Provide the [X, Y] coordinate of the cell's center where the given text is located.  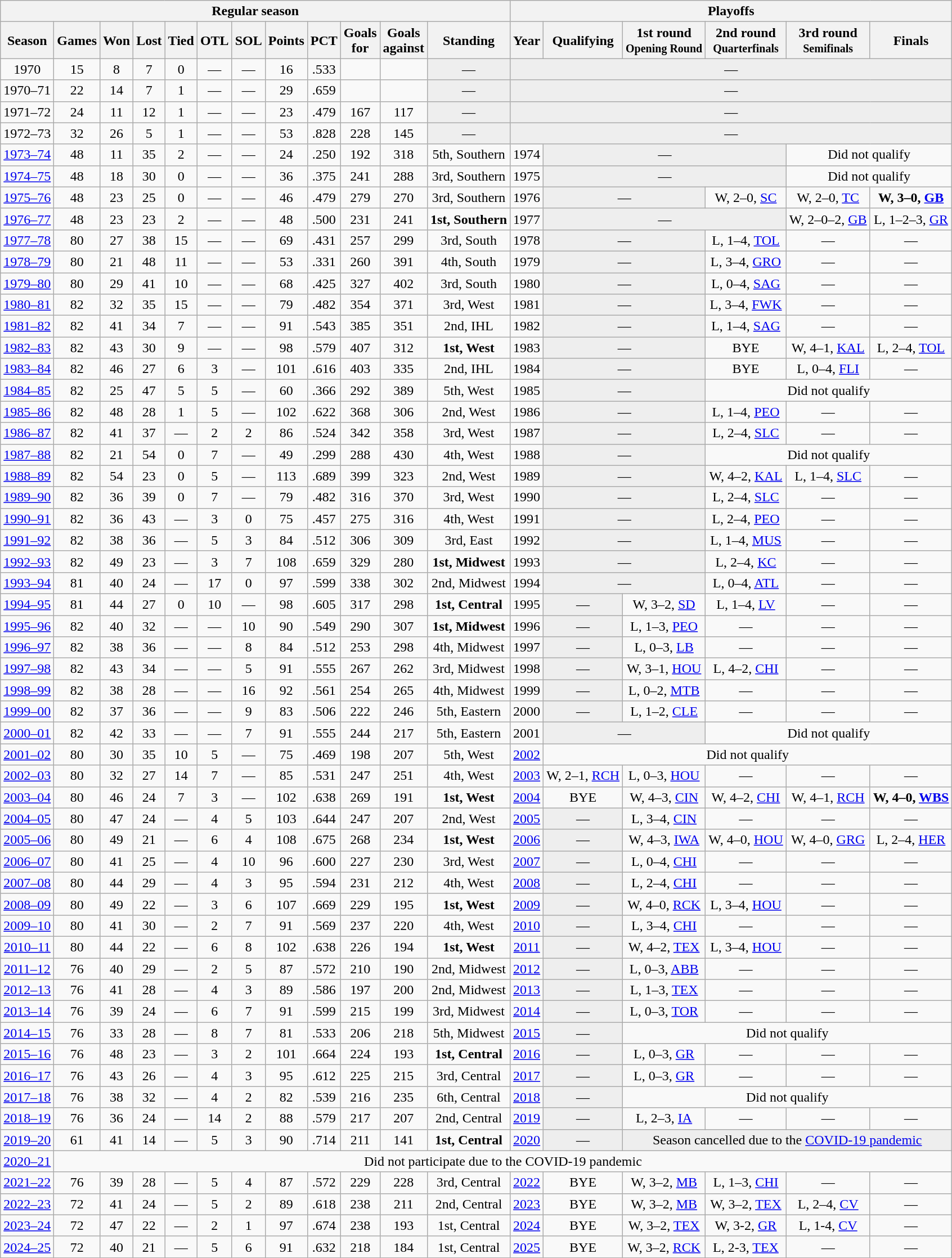
216 [360, 1097]
302 [403, 583]
2017 [527, 1076]
.828 [324, 133]
2024 [527, 1225]
206 [360, 1033]
W, 3–2, SD [664, 604]
267 [360, 669]
2022–23 [27, 1204]
358 [403, 433]
W, 4–2, TEX [664, 947]
L, 3–4, GRO [746, 262]
1982 [527, 326]
5th, Midwest [468, 1033]
L, 2–4, TOL [911, 348]
246 [403, 712]
Playoffs [731, 11]
Tied [181, 41]
2008–09 [27, 904]
253 [360, 648]
323 [403, 476]
3rd roundSemifinals [828, 41]
1970–71 [27, 91]
391 [403, 262]
W, 4–0, WBS [911, 797]
.586 [324, 990]
307 [403, 626]
.675 [324, 840]
86 [286, 433]
1979–80 [27, 283]
68 [286, 283]
L, 0–3, LB [664, 648]
.632 [324, 1247]
83 [286, 712]
192 [360, 155]
Standing [468, 41]
.714 [324, 1140]
312 [403, 348]
.644 [324, 819]
1981 [527, 305]
2018 [527, 1097]
18 [117, 176]
.299 [324, 455]
1974 [527, 155]
85 [286, 776]
L, 2–4, HER [911, 840]
1975–76 [27, 197]
1993–94 [27, 583]
L, 1–4, LV [746, 604]
2009 [527, 904]
430 [403, 455]
W, 2–0, SC [746, 197]
2002–03 [27, 776]
368 [360, 412]
292 [360, 390]
W, 2–1, RCH [583, 776]
1997–98 [27, 669]
L, 2–4, CV [828, 1204]
309 [403, 540]
2013–14 [27, 1012]
.600 [324, 861]
1997 [527, 648]
1996–97 [27, 648]
1980 [527, 283]
PCT [324, 41]
L, 1–4, SLC [828, 476]
2014 [527, 1012]
1996 [527, 626]
L, 2-3, TEX [746, 1247]
Did not participate due to the COVID-19 pandemic [503, 1161]
354 [360, 305]
195 [403, 904]
1980–81 [27, 305]
1998–99 [27, 690]
197 [360, 990]
2018–19 [27, 1118]
.524 [324, 433]
12 [149, 112]
.425 [324, 283]
.616 [324, 369]
1985 [527, 390]
L, 0–2, MTB [664, 690]
212 [403, 883]
265 [403, 690]
220 [403, 925]
1988 [527, 455]
1993 [527, 561]
230 [403, 861]
269 [360, 797]
2007 [527, 861]
2007–08 [27, 883]
W, 3–1, HOU [664, 669]
L, 3–4, CIN [664, 819]
2011 [527, 947]
1981–82 [27, 326]
.250 [324, 155]
L, 1–4, MUS [746, 540]
403 [360, 369]
W, 4–0, HOU [746, 840]
113 [286, 476]
1986 [527, 412]
254 [360, 690]
3rd, East [468, 540]
117 [403, 112]
2024–25 [27, 1247]
W, 4–2, KAL [746, 476]
.331 [324, 262]
L, 0–3, TOR [664, 1012]
88 [286, 1118]
OTL [214, 41]
268 [360, 840]
279 [360, 197]
W, 4–2, CHI [746, 797]
2001–02 [27, 754]
W, 4–1, RCH [828, 797]
2015–16 [27, 1054]
234 [403, 840]
1999–00 [27, 712]
Season cancelled due to the COVID-19 pandemic [788, 1140]
W, 4–1, KAL [828, 348]
1998 [527, 669]
L, 0–4, ATL [746, 583]
.561 [324, 690]
1994 [527, 583]
244 [360, 733]
1989 [527, 476]
.531 [324, 776]
251 [403, 776]
1987–88 [27, 455]
W, 3-2, GR [746, 1225]
.669 [324, 904]
257 [360, 240]
2023 [527, 1204]
W, 3–0, GB [911, 197]
L, 1–2, CLE [664, 712]
2019 [527, 1118]
Points [286, 41]
2017–18 [27, 1097]
1999 [527, 690]
329 [360, 561]
1978 [527, 240]
60 [286, 390]
335 [403, 369]
W, 4–0, GRG [828, 840]
L, 1–3, PEO [664, 626]
338 [360, 583]
L, 2–4, PEO [746, 519]
2010 [527, 925]
351 [403, 326]
42 [117, 733]
W, 4–3, CIN [664, 797]
318 [403, 155]
198 [360, 754]
Qualifying [583, 41]
L, 1–4, TOL [746, 240]
290 [360, 626]
.549 [324, 626]
L, 1–3, CHI [746, 1183]
2013 [527, 990]
227 [360, 861]
2006 [527, 840]
226 [360, 947]
407 [360, 348]
.457 [324, 519]
2010–11 [27, 947]
.469 [324, 754]
.569 [324, 925]
1990–91 [27, 519]
L, 1–2–3, GR [911, 219]
270 [403, 197]
262 [403, 669]
Lost [149, 41]
237 [360, 925]
167 [360, 112]
2025 [527, 1247]
.366 [324, 390]
2012 [527, 968]
L, 0–3, HOU [664, 776]
191 [403, 797]
1984 [527, 369]
2004 [527, 797]
1979 [527, 262]
L, 0–4, FLI [828, 369]
224 [360, 1054]
1973–74 [27, 155]
1992–93 [27, 561]
2003 [527, 776]
SOL [249, 41]
2002 [527, 754]
103 [286, 819]
1983–84 [27, 369]
1977–78 [27, 240]
1995 [527, 604]
Goalsfor [360, 41]
6th, Central [468, 1097]
Season [27, 41]
402 [403, 283]
L, 1-4, CV [828, 1225]
141 [403, 1140]
.375 [324, 176]
2008 [527, 883]
L, 2–4, CHI [664, 883]
.543 [324, 326]
327 [360, 283]
.612 [324, 1076]
1977 [527, 219]
L, 0–4, SAG [746, 283]
2020 [527, 1140]
.622 [324, 412]
1986–87 [27, 433]
.674 [324, 1225]
342 [360, 433]
W, 2–0–2, GB [828, 219]
W, 3–2, RCK [664, 1247]
222 [360, 712]
4th, South [468, 262]
Goalsagainst [403, 41]
Won [117, 41]
2019–20 [27, 1140]
1972–73 [27, 133]
399 [360, 476]
1982–83 [27, 348]
Year [527, 41]
.664 [324, 1054]
1992 [527, 540]
5th, Southern [468, 155]
2005–06 [27, 840]
L, 4–2, CHI [746, 669]
2001 [527, 733]
2003–04 [27, 797]
.689 [324, 476]
W, 2–0, TC [828, 197]
385 [360, 326]
194 [403, 947]
2005 [527, 819]
2015 [527, 1033]
2009–10 [27, 925]
L, 0–4, CHI [664, 861]
260 [360, 262]
96 [286, 861]
210 [360, 968]
1991 [527, 519]
280 [403, 561]
L, 1–4, SAG [746, 326]
.594 [324, 883]
2000 [527, 712]
1987 [527, 433]
1970 [27, 69]
69 [286, 240]
2004–05 [27, 819]
2006–07 [27, 861]
L, 3–4, CHI [664, 925]
Finals [911, 41]
200 [403, 990]
92 [286, 690]
1991–92 [27, 540]
L, 3–4, FWK [746, 305]
275 [360, 519]
1st, Southern [468, 219]
2012–13 [27, 990]
1983 [527, 348]
2016 [527, 1054]
371 [403, 305]
1994–95 [27, 604]
Games [77, 41]
L, 2–4, KC [746, 561]
2011–12 [27, 968]
1976 [527, 197]
.500 [324, 219]
L, 1–4, PEO [746, 412]
317 [360, 604]
2nd roundQuarterfinals [746, 41]
1975 [527, 176]
2023–24 [27, 1225]
.506 [324, 712]
1st roundOpening Round [664, 41]
2021–22 [27, 1183]
1995–96 [27, 626]
235 [403, 1097]
1985–86 [27, 412]
1978–79 [27, 262]
145 [403, 133]
W, 4–3, IWA [664, 840]
225 [360, 1076]
.431 [324, 240]
389 [403, 390]
2016–17 [27, 1076]
2022 [527, 1183]
190 [403, 968]
370 [403, 497]
.539 [324, 1097]
L, 1–3, TEX [664, 990]
1984–85 [27, 390]
299 [403, 240]
L, 2–3, IA [664, 1118]
1990 [527, 497]
.605 [324, 604]
.618 [324, 1204]
107 [286, 904]
1988–89 [27, 476]
L, 0–3, ABB [664, 968]
Regular season [255, 11]
184 [403, 1247]
2014–15 [27, 1033]
W, 4–0, RCK [664, 904]
1989–90 [27, 497]
2020–21 [27, 1161]
199 [403, 1012]
61 [77, 1140]
1974–75 [27, 176]
17 [214, 583]
1971–72 [27, 112]
2000–01 [27, 733]
1976–77 [27, 219]
